Detect which cell encompasses the target text, then output its (X, Y) center coordinate. 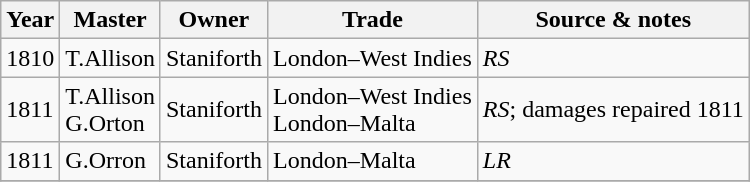
T.AllisonG.Orton (110, 110)
London–Malta (372, 161)
Master (110, 20)
London–West IndiesLondon–Malta (372, 110)
Owner (214, 20)
Source & notes (613, 20)
1810 (30, 58)
London–West Indies (372, 58)
Year (30, 20)
RS; damages repaired 1811 (613, 110)
LR (613, 161)
G.Orron (110, 161)
Trade (372, 20)
T.Allison (110, 58)
RS (613, 58)
